Return [X, Y] of the center of cell containing provided text 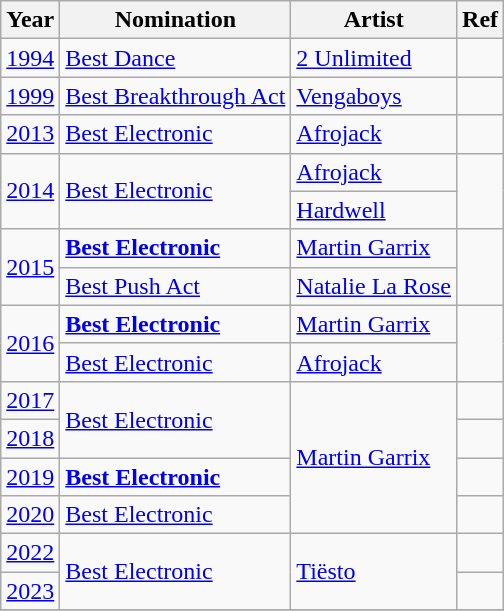
2013 [30, 134]
2018 [30, 438]
Ref [480, 20]
Natalie La Rose [374, 286]
Nomination [176, 20]
1994 [30, 58]
Year [30, 20]
Vengaboys [374, 96]
Hardwell [374, 210]
2023 [30, 591]
Best Breakthrough Act [176, 96]
Best Dance [176, 58]
Artist [374, 20]
2017 [30, 400]
2014 [30, 191]
2019 [30, 477]
2022 [30, 553]
Best Push Act [176, 286]
2016 [30, 343]
Tiësto [374, 572]
2020 [30, 515]
2015 [30, 267]
1999 [30, 96]
2 Unlimited [374, 58]
